Determine the (x, y) coordinate at the center of the cell enclosing the given text.  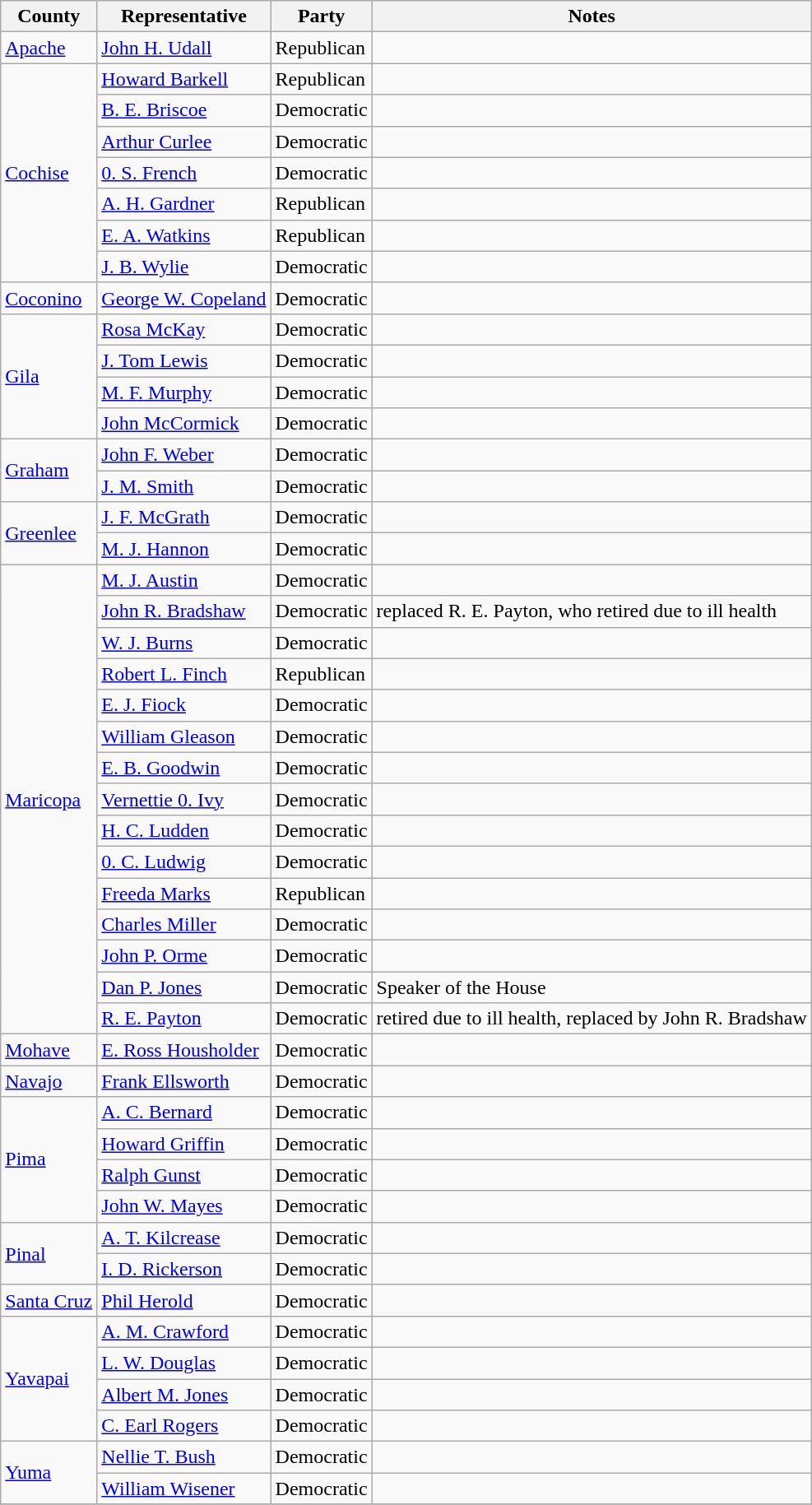
County (49, 16)
John McCormick (184, 424)
Santa Cruz (49, 1300)
I. D. Rickerson (184, 1269)
Cochise (49, 173)
Navajo (49, 1081)
A. M. Crawford (184, 1331)
retired due to ill health, replaced by John R. Bradshaw (592, 1019)
J. B. Wylie (184, 267)
C. Earl Rogers (184, 1426)
J. Tom Lewis (184, 360)
Howard Barkell (184, 79)
Pinal (49, 1253)
M. J. Austin (184, 580)
Gila (49, 376)
William Gleason (184, 736)
H. C. Ludden (184, 830)
0. C. Ludwig (184, 862)
M. J. Hannon (184, 549)
A. C. Bernard (184, 1112)
B. E. Briscoe (184, 110)
John F. Weber (184, 455)
Speaker of the House (592, 987)
R. E. Payton (184, 1019)
Party (321, 16)
W. J. Burns (184, 643)
Rosa McKay (184, 329)
Nellie T. Bush (184, 1457)
M. F. Murphy (184, 393)
Graham (49, 471)
E. B. Goodwin (184, 768)
replaced R. E. Payton, who retired due to ill health (592, 611)
Vernettie 0. Ivy (184, 799)
Arthur Curlee (184, 142)
Dan P. Jones (184, 987)
0. S. French (184, 173)
John W. Mayes (184, 1206)
Coconino (49, 298)
John R. Bradshaw (184, 611)
E. J. Fiock (184, 705)
E. A. Watkins (184, 235)
Yavapai (49, 1378)
Yuma (49, 1473)
George W. Copeland (184, 298)
Notes (592, 16)
Apache (49, 48)
William Wisener (184, 1489)
Ralph Gunst (184, 1175)
L. W. Douglas (184, 1363)
Phil Herold (184, 1300)
A. H. Gardner (184, 204)
Representative (184, 16)
Howard Griffin (184, 1144)
J. M. Smith (184, 486)
Albert M. Jones (184, 1395)
Freeda Marks (184, 893)
Maricopa (49, 800)
Pima (49, 1159)
Frank Ellsworth (184, 1081)
J. F. McGrath (184, 518)
Mohave (49, 1050)
John P. Orme (184, 956)
E. Ross Housholder (184, 1050)
A. T. Kilcrease (184, 1238)
Greenlee (49, 533)
John H. Udall (184, 48)
Charles Miller (184, 925)
Robert L. Finch (184, 674)
